Output the (X, Y) coordinate of the center of the cell containing the given text.  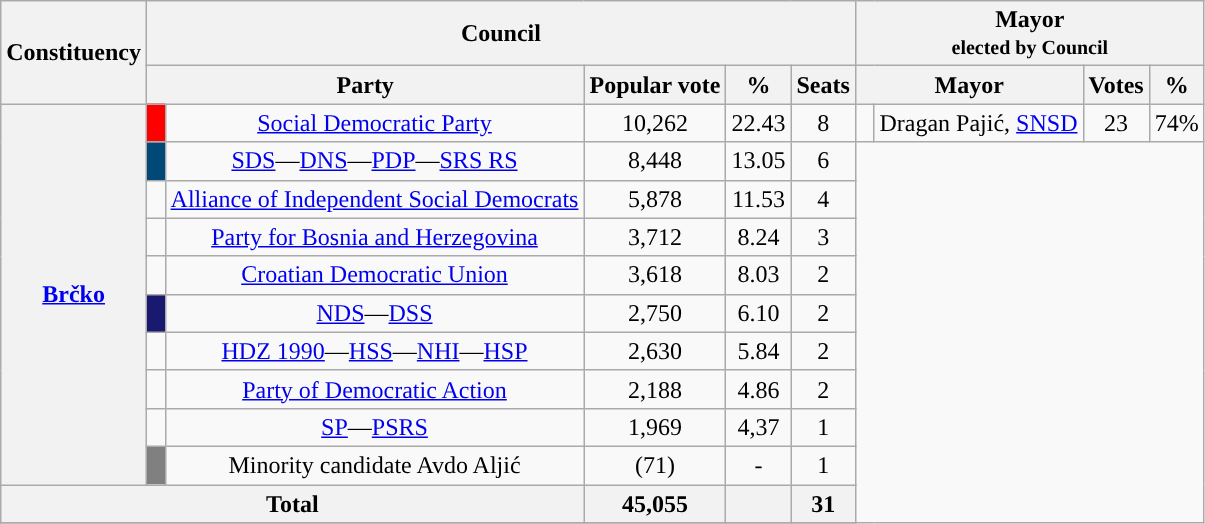
3,618 (655, 275)
6.10 (758, 313)
23 (1116, 123)
Council (500, 34)
Votes (1116, 85)
31 (823, 503)
Mayor (969, 85)
Total (292, 503)
Brčko (74, 294)
SDS—DNS—PDP—SRS RS (374, 161)
Constituency (74, 52)
NDS—DSS (374, 313)
5,878 (655, 199)
13.05 (758, 161)
- (758, 465)
8.03 (758, 275)
1,969 (655, 427)
Party for Bosnia and Herzegovina (374, 237)
11.53 (758, 199)
10,262 (655, 123)
74% (1176, 123)
2,630 (655, 351)
HDZ 1990—HSS—NHI—HSP (374, 351)
6 (823, 161)
SP—PSRS (374, 427)
2,750 (655, 313)
4.86 (758, 389)
22.43 (758, 123)
Popular vote (655, 85)
8,448 (655, 161)
4,37 (758, 427)
Croatian Democratic Union (374, 275)
8 (823, 123)
Dragan Pajić, SNSD (978, 123)
Party (364, 85)
3 (823, 237)
3,712 (655, 237)
(71) (655, 465)
Seats (823, 85)
4 (823, 199)
2,188 (655, 389)
45,055 (655, 503)
5.84 (758, 351)
Alliance of Independent Social Democrats (374, 199)
Social Democratic Party (374, 123)
Minority candidate Avdo Aljić (374, 465)
Mayorelected by Council (1030, 34)
Party of Democratic Action (374, 389)
8.24 (758, 237)
